Return the [x, y] coordinate for the center point of the cell that contains the specified text.  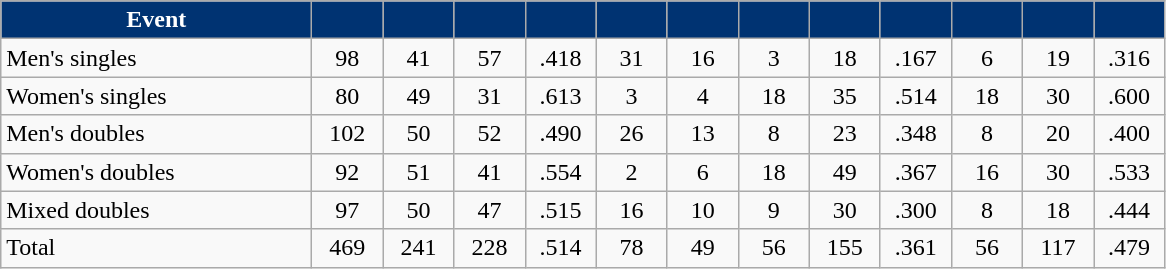
.361 [916, 248]
47 [490, 210]
35 [844, 96]
26 [632, 134]
Mixed doubles [156, 210]
78 [632, 248]
Men's singles [156, 58]
.300 [916, 210]
80 [348, 96]
2 [632, 172]
13 [702, 134]
10 [702, 210]
23 [844, 134]
.613 [560, 96]
97 [348, 210]
.400 [1130, 134]
.600 [1130, 96]
.367 [916, 172]
98 [348, 58]
241 [418, 248]
20 [1058, 134]
52 [490, 134]
Total [156, 248]
.479 [1130, 248]
.515 [560, 210]
57 [490, 58]
.316 [1130, 58]
19 [1058, 58]
51 [418, 172]
Women's singles [156, 96]
.418 [560, 58]
9 [774, 210]
.554 [560, 172]
155 [844, 248]
.167 [916, 58]
Event [156, 20]
228 [490, 248]
.348 [916, 134]
.444 [1130, 210]
Men's doubles [156, 134]
Women's doubles [156, 172]
.533 [1130, 172]
102 [348, 134]
469 [348, 248]
.490 [560, 134]
92 [348, 172]
4 [702, 96]
117 [1058, 248]
